For the text-containing cell, return its midpoint in (X, Y) coordinate format. 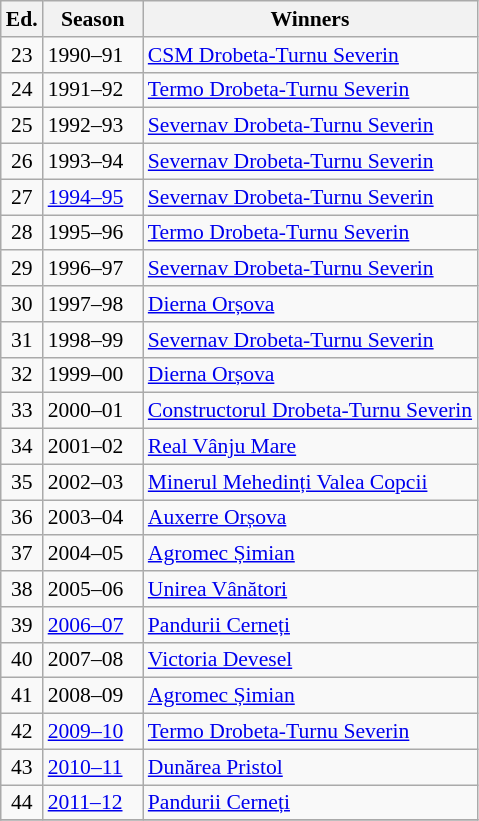
2000–01 (93, 411)
Winners (310, 19)
25 (22, 126)
1991–92 (93, 90)
Real Vânju Mare (310, 447)
2008–09 (93, 696)
1998–99 (93, 340)
41 (22, 696)
2005–06 (93, 589)
Victoria Devesel (310, 660)
2007–08 (93, 660)
29 (22, 269)
Unirea Vânători (310, 589)
2010–11 (93, 767)
2001–02 (93, 447)
Auxerre Orșova (310, 518)
40 (22, 660)
2011–12 (93, 803)
CSM Drobeta-Turnu Severin (310, 55)
24 (22, 90)
36 (22, 518)
2009–10 (93, 732)
Dunărea Pristol (310, 767)
37 (22, 554)
Minerul Mehedinți Valea Copcii (310, 482)
1994–95 (93, 197)
2002–03 (93, 482)
1997–98 (93, 304)
44 (22, 803)
1999–00 (93, 375)
31 (22, 340)
35 (22, 482)
1992–93 (93, 126)
2006–07 (93, 625)
1990–91 (93, 55)
Ed. (22, 19)
33 (22, 411)
2003–04 (93, 518)
28 (22, 233)
Constructorul Drobeta-Turnu Severin (310, 411)
27 (22, 197)
1993–94 (93, 162)
43 (22, 767)
38 (22, 589)
26 (22, 162)
23 (22, 55)
30 (22, 304)
32 (22, 375)
Season (93, 19)
1996–97 (93, 269)
34 (22, 447)
1995–96 (93, 233)
2004–05 (93, 554)
42 (22, 732)
39 (22, 625)
